Return (x, y) of the center of cell containing provided text 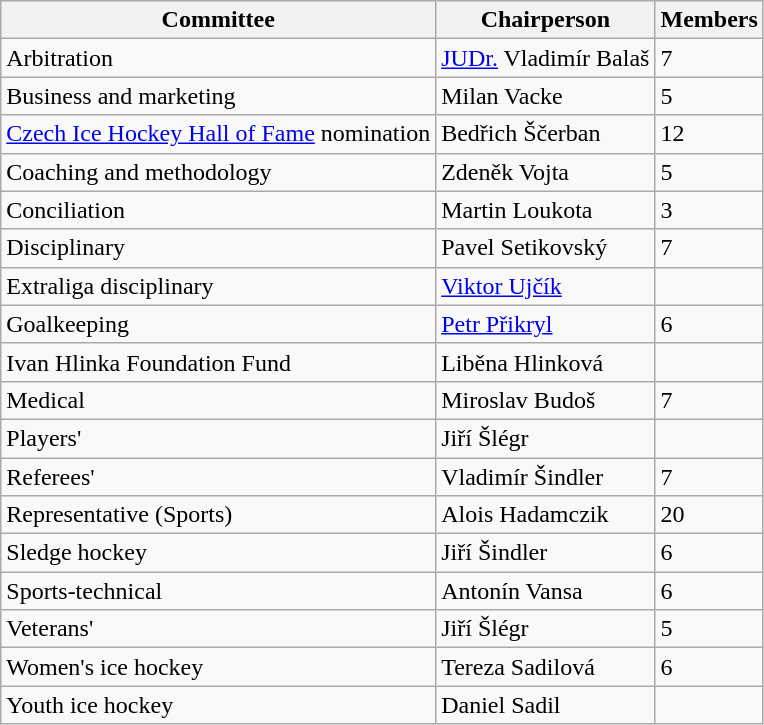
Veterans' (218, 629)
Miroslav Budoš (546, 400)
Antonín Vansa (546, 591)
Coaching and methodology (218, 172)
Extraliga disciplinary (218, 286)
Liběna Hlinková (546, 362)
Disciplinary (218, 248)
Petr Přikryl (546, 324)
Alois Hadamczik (546, 515)
3 (709, 210)
Referees' (218, 477)
Jiří Šindler (546, 553)
Women's ice hockey (218, 667)
Committee (218, 20)
Goalkeeping (218, 324)
Youth ice hockey (218, 705)
Representative (Sports) (218, 515)
Czech Ice Hockey Hall of Fame nomination (218, 134)
Medical (218, 400)
Members (709, 20)
Chairperson (546, 20)
Sledge hockey (218, 553)
Bedřich Ščerban (546, 134)
Vladimír Šindler (546, 477)
Viktor Ujčík (546, 286)
Ivan Hlinka Foundation Fund (218, 362)
Sports-technical (218, 591)
Conciliation (218, 210)
Pavel Setikovský (546, 248)
Players' (218, 438)
Milan Vacke (546, 96)
20 (709, 515)
JUDr. Vladimír Balaš (546, 58)
Daniel Sadil (546, 705)
12 (709, 134)
Arbitration (218, 58)
Zdeněk Vojta (546, 172)
Tereza Sadilová (546, 667)
Business and marketing (218, 96)
Martin Loukota (546, 210)
